Pinpoint the cell where the given text exists, returning its [x, y] midpoint coordinate. 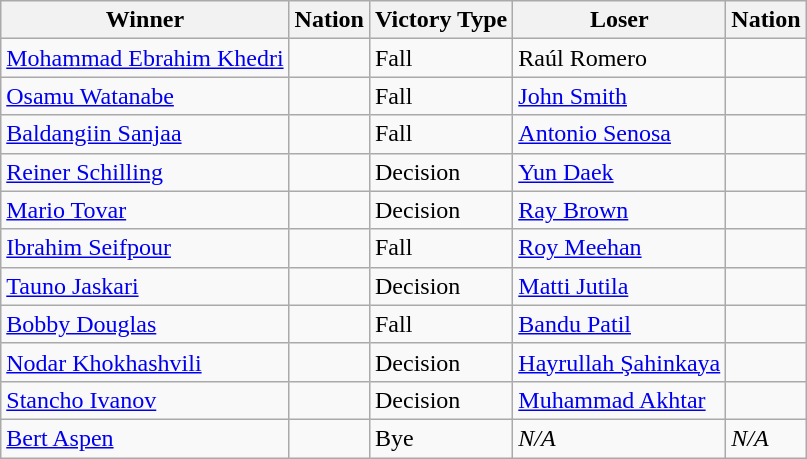
Reiner Schilling [145, 172]
Victory Type [440, 20]
Loser [620, 20]
Nodar Khokhashvili [145, 362]
Muhammad Akhtar [620, 400]
Bobby Douglas [145, 324]
Roy Meehan [620, 248]
Tauno Jaskari [145, 286]
Winner [145, 20]
Hayrullah Şahinkaya [620, 362]
Baldangiin Sanjaa [145, 134]
Mohammad Ebrahim Khedri [145, 58]
Matti Jutila [620, 286]
Antonio Senosa [620, 134]
John Smith [620, 96]
Ray Brown [620, 210]
Bandu Patil [620, 324]
Raúl Romero [620, 58]
Bert Aspen [145, 438]
Mario Tovar [145, 210]
Stancho Ivanov [145, 400]
Osamu Watanabe [145, 96]
Ibrahim Seifpour [145, 248]
Yun Daek [620, 172]
Bye [440, 438]
